Pinpoint the cell where the given text exists, returning its [X, Y] midpoint coordinate. 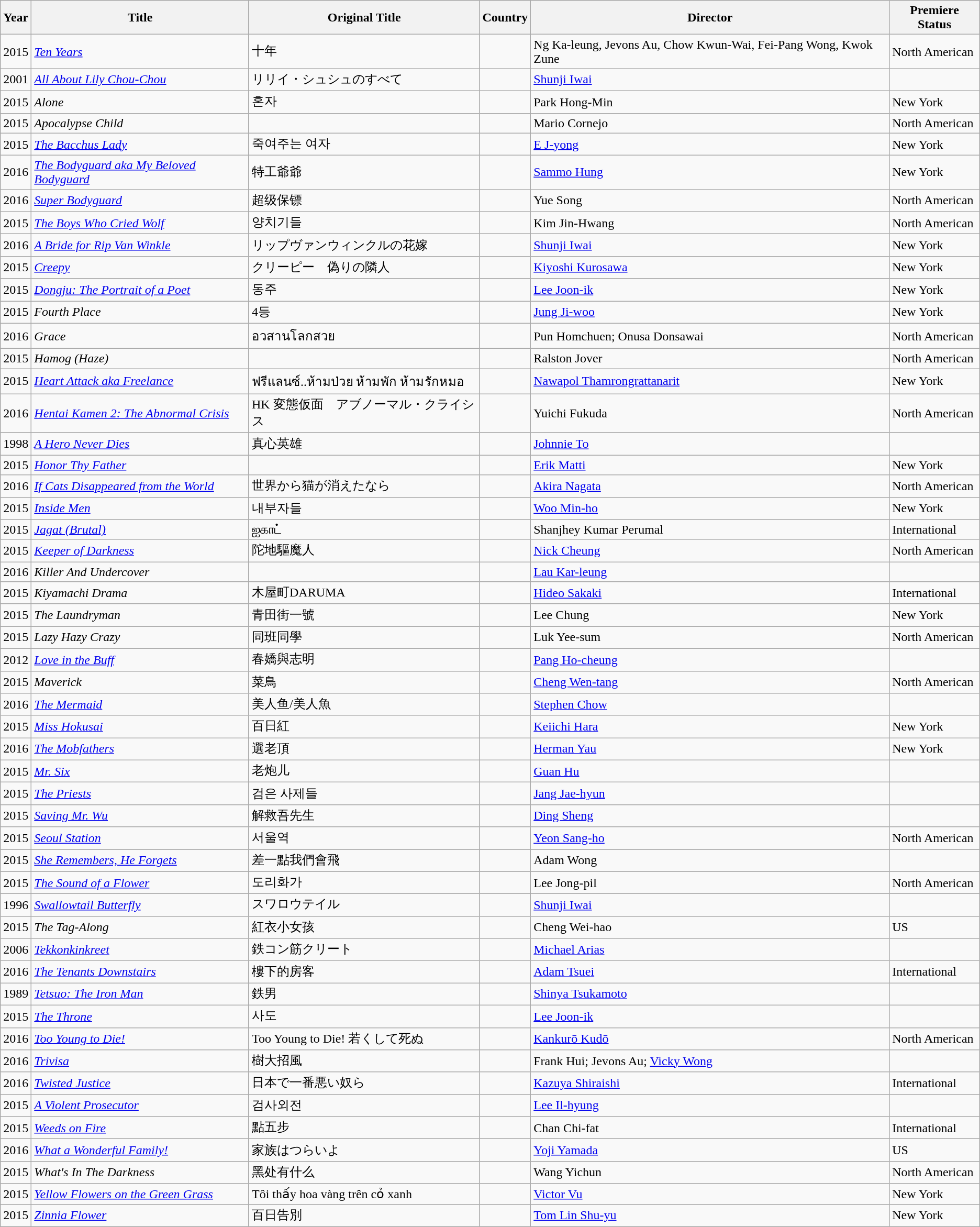
Country [505, 18]
검은 사제들 [364, 794]
Cheng Wei-hao [710, 927]
2001 [16, 80]
อวสานโลกสวย [364, 336]
Year [16, 18]
超级保镖 [364, 201]
鉄コン筋クリート [364, 950]
Director [710, 18]
Yellow Flowers on the Green Grass [140, 1194]
Stephen Chow [710, 705]
Love in the Buff [140, 660]
Pang Ho-cheung [710, 660]
十年 [364, 51]
解救吾先生 [364, 816]
Ten Years [140, 51]
1998 [16, 444]
Adam Tsuei [710, 972]
老炮儿 [364, 771]
Too Young to Die! [140, 1039]
Killer And Undercover [140, 572]
Cheng Wen-tang [710, 682]
Tetsuo: The Iron Man [140, 994]
Frank Hui; Jevons Au; Vicky Wong [710, 1061]
Hamog (Haze) [140, 359]
Lee Il-hyung [710, 1106]
Yuichi Fukuda [710, 413]
The Laundryman [140, 615]
同班同學 [364, 638]
Mario Cornejo [710, 123]
Guan Hu [710, 771]
Ding Sheng [710, 816]
菜鳥 [364, 682]
Apocalypse Child [140, 123]
日本で一番悪い奴ら [364, 1083]
美人鱼/美人魚 [364, 705]
A Hero Never Dies [140, 444]
木屋町DARUMA [364, 593]
Johnnie To [710, 444]
Ng Ka-leung, Jevons Au, Chow Kwun-Wai, Fei-Pang Wong, Kwok Zune [710, 51]
2012 [16, 660]
검사외전 [364, 1106]
Alone [140, 102]
Sammo Hung [710, 173]
百日告別 [364, 1216]
Zinnia Flower [140, 1216]
양치기들 [364, 223]
Lau Kar-leung [710, 572]
鉄男 [364, 994]
Nick Cheung [710, 551]
A Violent Prosecutor [140, 1106]
The Tenants Downstairs [140, 972]
Kiyamachi Drama [140, 593]
Dongju: The Portrait of a Poet [140, 290]
Keiichi Hara [710, 727]
The Sound of a Flower [140, 883]
Ralston Jover [710, 359]
百日紅 [364, 727]
Chan Chi-fat [710, 1128]
The Bacchus Lady [140, 145]
Kim Jin-Hwang [710, 223]
真心英雄 [364, 444]
Yeon Sang-ho [710, 838]
Grace [140, 336]
Hideo Sakaki [710, 593]
Creepy [140, 267]
紅衣小女孩 [364, 927]
Kazuya Shiraishi [710, 1083]
家族はつらいよ [364, 1150]
내부자들 [364, 509]
Fourth Place [140, 312]
クリーピー 偽りの隣人 [364, 267]
The Mobfathers [140, 749]
樹大招風 [364, 1061]
ฟรีแลนซ์..ห้ามป่วย ห้ามพัก ห้ามรักหมอ [364, 381]
She Remembers, He Forgets [140, 861]
Mr. Six [140, 771]
Honor Thy Father [140, 465]
죽여주는 여자 [364, 145]
世界から猫が消えたなら [364, 486]
Too Young to Die! 若くして死ぬ [364, 1039]
Erik Matti [710, 465]
スワロウテイル [364, 905]
1989 [16, 994]
Herman Yau [710, 749]
ஐகாட் [364, 529]
사도 [364, 1016]
도리화가 [364, 883]
HK 変態仮面 アブノーマル・クライシス [364, 413]
Original Title [364, 18]
差一點我們會飛 [364, 861]
The Bodyguard aka My Beloved Bodyguard [140, 173]
A Bride for Rip Van Winkle [140, 245]
Title [140, 18]
The Priests [140, 794]
The Tag-Along [140, 927]
Premiere Status [935, 18]
What's In The Darkness [140, 1172]
リップヴァンウィンクルの花嫁 [364, 245]
Michael Arias [710, 950]
Park Hong-Min [710, 102]
동주 [364, 290]
春嬌與志明 [364, 660]
Woo Min-ho [710, 509]
혼자 [364, 102]
Akira Nagata [710, 486]
Tom Lin Shu-yu [710, 1216]
Miss Hokusai [140, 727]
1996 [16, 905]
Yue Song [710, 201]
Nawapol Thamrongrattanarit [710, 381]
黑处有什么 [364, 1172]
Shanjhey Kumar Perumal [710, 529]
Twisted Justice [140, 1083]
Keeper of Darkness [140, 551]
青田街一號 [364, 615]
Jung Ji-woo [710, 312]
Lazy Hazy Crazy [140, 638]
リリイ・シュシュのすべて [364, 80]
選老頂 [364, 749]
Pun Homchuen; Onusa Donsawai [710, 336]
Lee Jong-pil [710, 883]
Maverick [140, 682]
Hentai Kamen 2: The Abnormal Crisis [140, 413]
Shinya Tsukamoto [710, 994]
서울역 [364, 838]
2006 [16, 950]
Saving Mr. Wu [140, 816]
陀地驅魔人 [364, 551]
If Cats Disappeared from the World [140, 486]
Victor Vu [710, 1194]
Wang Yichun [710, 1172]
4등 [364, 312]
Inside Men [140, 509]
Yoji Yamada [710, 1150]
Adam Wong [710, 861]
What a Wonderful Family! [140, 1150]
Kankurō Kudō [710, 1039]
Kiyoshi Kurosawa [710, 267]
Jang Jae-hyun [710, 794]
The Boys Who Cried Wolf [140, 223]
Lee Chung [710, 615]
Tôi thấy hoa vàng trên cỏ xanh [364, 1194]
Trivisa [140, 1061]
特工爺爺 [364, 173]
Tekkonkinkreet [140, 950]
Luk Yee-sum [710, 638]
Weeds on Fire [140, 1128]
Super Bodyguard [140, 201]
All About Lily Chou-Chou [140, 80]
E J-yong [710, 145]
The Mermaid [140, 705]
Seoul Station [140, 838]
Swallowtail Butterfly [140, 905]
The Throne [140, 1016]
Jagat (Brutal) [140, 529]
樓下的房客 [364, 972]
點五步 [364, 1128]
Heart Attack aka Freelance [140, 381]
